Output the [X, Y] coordinate of the center of the cell containing the given text.  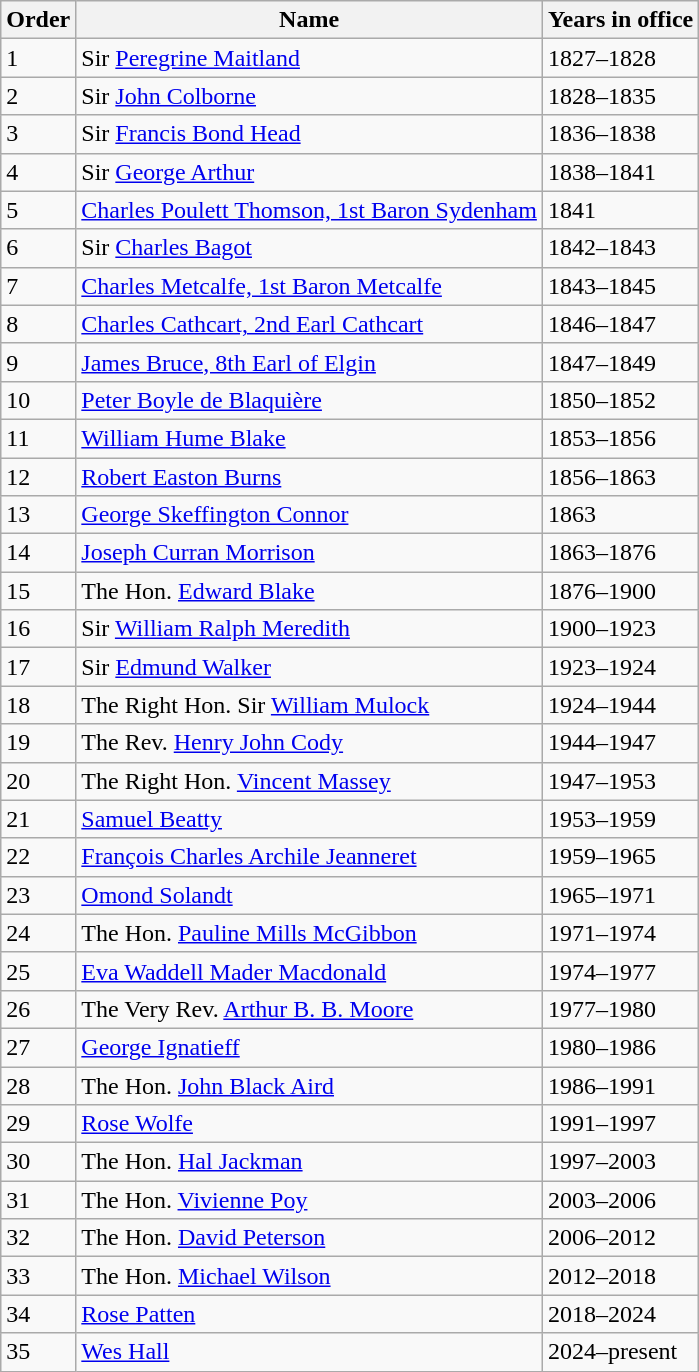
1843–1845 [620, 286]
1974–1977 [620, 971]
François Charles Archile Jeanneret [310, 857]
Years in office [620, 20]
The Very Rev. Arthur B. B. Moore [310, 1009]
1900–1923 [620, 629]
Wes Hall [310, 1352]
2012–2018 [620, 1276]
Joseph Curran Morrison [310, 553]
10 [38, 400]
1980–1986 [620, 1047]
20 [38, 781]
21 [38, 819]
12 [38, 477]
Sir Peregrine Maitland [310, 58]
5 [38, 210]
1959–1965 [620, 857]
9 [38, 362]
18 [38, 705]
33 [38, 1276]
George Skeffington Connor [310, 515]
1850–1852 [620, 400]
1846–1847 [620, 324]
2003–2006 [620, 1200]
1991–1997 [620, 1124]
1847–1849 [620, 362]
The Hon. Vivienne Poy [310, 1200]
1 [38, 58]
19 [38, 743]
1947–1953 [620, 781]
Charles Metcalfe, 1st Baron Metcalfe [310, 286]
17 [38, 667]
Omond Solandt [310, 895]
George Ignatieff [310, 1047]
1828–1835 [620, 96]
1876–1900 [620, 591]
6 [38, 248]
1836–1838 [620, 134]
24 [38, 933]
4 [38, 172]
Sir William Ralph Meredith [310, 629]
1977–1980 [620, 1009]
The Hon. Hal Jackman [310, 1162]
27 [38, 1047]
1856–1863 [620, 477]
Peter Boyle de Blaquière [310, 400]
16 [38, 629]
30 [38, 1162]
The Hon. John Black Aird [310, 1085]
3 [38, 134]
1924–1944 [620, 705]
25 [38, 971]
1965–1971 [620, 895]
1997–2003 [620, 1162]
Eva Waddell Mader Macdonald [310, 971]
Rose Wolfe [310, 1124]
7 [38, 286]
Name [310, 20]
Rose Patten [310, 1314]
Sir Edmund Walker [310, 667]
The Hon. David Peterson [310, 1238]
1841 [620, 210]
The Right Hon. Vincent Massey [310, 781]
1923–1924 [620, 667]
The Rev. Henry John Cody [310, 743]
2006–2012 [620, 1238]
31 [38, 1200]
Robert Easton Burns [310, 477]
2 [38, 96]
1853–1856 [620, 438]
Samuel Beatty [310, 819]
34 [38, 1314]
1863–1876 [620, 553]
Sir Francis Bond Head [310, 134]
1944–1947 [620, 743]
1953–1959 [620, 819]
11 [38, 438]
The Hon. Edward Blake [310, 591]
1827–1828 [620, 58]
26 [38, 1009]
13 [38, 515]
1842–1843 [620, 248]
1971–1974 [620, 933]
14 [38, 553]
32 [38, 1238]
2024–present [620, 1352]
23 [38, 895]
1838–1841 [620, 172]
William Hume Blake [310, 438]
1863 [620, 515]
Sir John Colborne [310, 96]
The Hon. Michael Wilson [310, 1276]
1986–1991 [620, 1085]
8 [38, 324]
35 [38, 1352]
Order [38, 20]
The Right Hon. Sir William Mulock [310, 705]
2018–2024 [620, 1314]
The Hon. Pauline Mills McGibbon [310, 933]
Charles Poulett Thomson, 1st Baron Sydenham [310, 210]
28 [38, 1085]
James Bruce, 8th Earl of Elgin [310, 362]
22 [38, 857]
Sir George Arthur [310, 172]
Sir Charles Bagot [310, 248]
15 [38, 591]
Charles Cathcart, 2nd Earl Cathcart [310, 324]
29 [38, 1124]
